Determine the [x, y] coordinate at the center of the cell enclosing the given text.  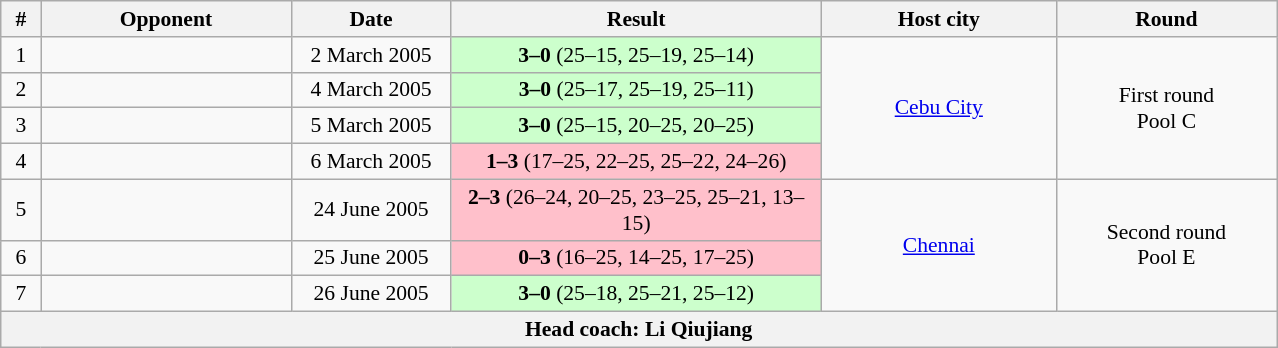
3 [21, 126]
6 [21, 258]
1–3 (17–25, 22–25, 25–22, 24–26) [636, 162]
Date [371, 19]
2 March 2005 [371, 55]
5 March 2005 [371, 126]
24 June 2005 [371, 210]
0–3 (16–25, 14–25, 17–25) [636, 258]
First roundPool C [1166, 108]
25 June 2005 [371, 258]
7 [21, 294]
# [21, 19]
Head coach: Li Qiujiang [639, 330]
2 [21, 90]
3–0 (25–17, 25–19, 25–11) [636, 90]
Cebu City [938, 108]
Second roundPool E [1166, 245]
Opponent [166, 19]
2–3 (26–24, 20–25, 23–25, 25–21, 13–15) [636, 210]
Round [1166, 19]
Chennai [938, 245]
6 March 2005 [371, 162]
3–0 (25–15, 20–25, 20–25) [636, 126]
1 [21, 55]
Result [636, 19]
3–0 (25–18, 25–21, 25–12) [636, 294]
4 March 2005 [371, 90]
26 June 2005 [371, 294]
3–0 (25–15, 25–19, 25–14) [636, 55]
Host city [938, 19]
4 [21, 162]
5 [21, 210]
